Search for the cell housing the specified text and yield its (x, y) center coordinate. 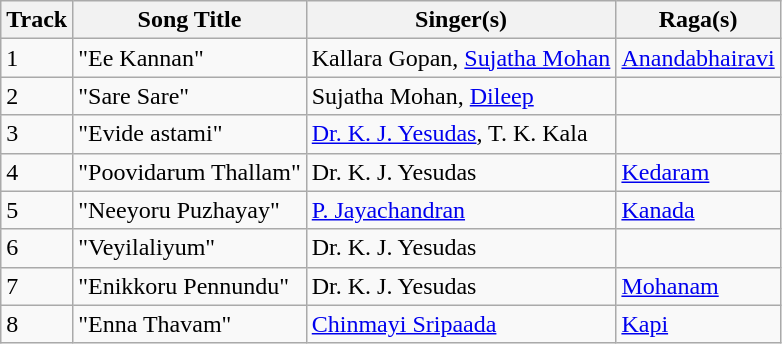
Song Title (190, 20)
Kallara Gopan, Sujatha Mohan (461, 58)
Track (37, 20)
"Sare Sare" (190, 96)
6 (37, 248)
Mohanam (698, 286)
Dr. K. J. Yesudas, T. K. Kala (461, 134)
"Neeyoru Puzhayay" (190, 210)
5 (37, 210)
"Veyilaliyum" (190, 248)
Kedaram (698, 172)
1 (37, 58)
"Poovidarum Thallam" (190, 172)
2 (37, 96)
"Enna Thavam" (190, 324)
Anandabhairavi (698, 58)
Singer(s) (461, 20)
"Enikkoru Pennundu" (190, 286)
"Ee Kannan" (190, 58)
Kanada (698, 210)
8 (37, 324)
P. Jayachandran (461, 210)
Sujatha Mohan, Dileep (461, 96)
Chinmayi Sripaada (461, 324)
7 (37, 286)
Raga(s) (698, 20)
3 (37, 134)
4 (37, 172)
Kapi (698, 324)
"Evide astami" (190, 134)
